Determine the [X, Y] coordinate at the center of the cell enclosing the given text.  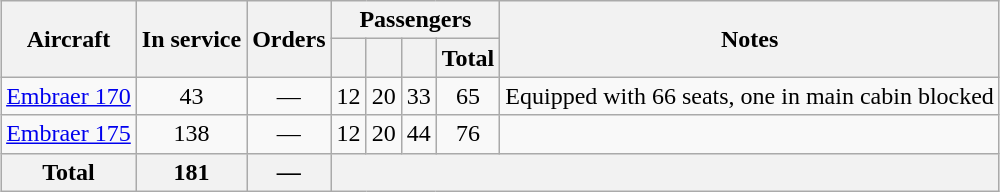
181 [191, 172]
Equipped with 66 seats, one in main cabin blocked [750, 96]
76 [468, 134]
44 [418, 134]
65 [468, 96]
138 [191, 134]
Embraer 170 [69, 96]
Embraer 175 [69, 134]
Orders [289, 39]
33 [418, 96]
In service [191, 39]
Aircraft [69, 39]
Passengers [416, 20]
43 [191, 96]
Notes [750, 39]
